From the cell containing the given text, extract its center point as (x, y) coordinate. 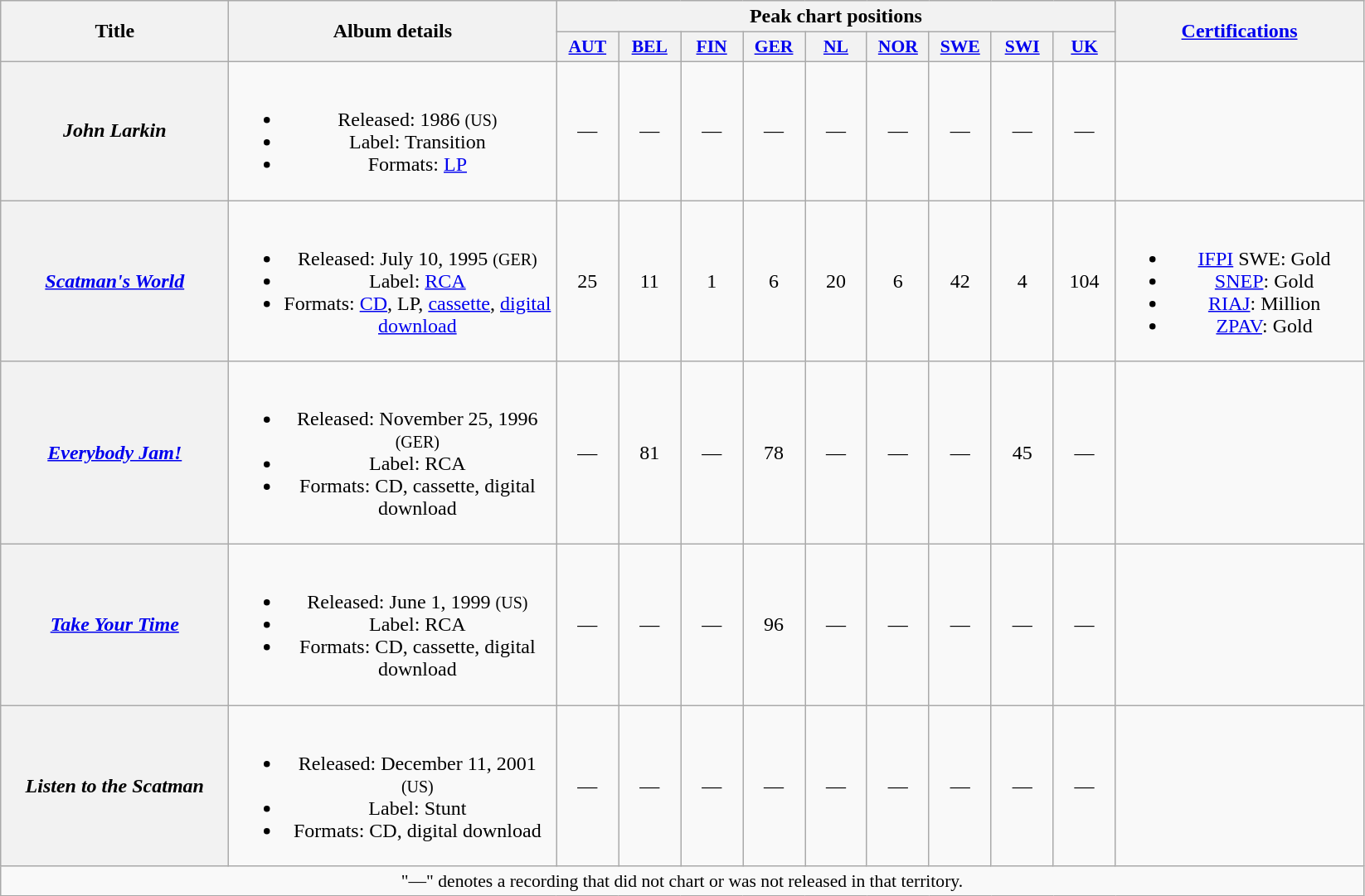
Released: November 25, 1996 (GER)Label: RCAFormats: CD, cassette, digital download (393, 453)
11 (650, 281)
"—" denotes a recording that did not chart or was not released in that territory. (682, 881)
104 (1085, 281)
NOR (897, 47)
SWE (960, 47)
NL (836, 47)
Everybody Jam! (114, 453)
20 (836, 281)
1 (712, 281)
FIN (712, 47)
Released: 1986 (US)Label: TransitionFormats: LP (393, 131)
25 (587, 281)
SWI (1022, 47)
81 (650, 453)
4 (1022, 281)
Listen to the Scatman (114, 786)
GER (775, 47)
John Larkin (114, 131)
Released: July 10, 1995 (GER)Label: RCAFormats: CD, LP, cassette, digital download (393, 281)
Released: June 1, 1999 (US)Label: RCAFormats: CD, cassette, digital download (393, 625)
Take Your Time (114, 625)
AUT (587, 47)
78 (775, 453)
IFPI SWE: GoldSNEP: GoldRIAJ: MillionZPAV: Gold (1239, 281)
Certifications (1239, 31)
BEL (650, 47)
Title (114, 31)
Peak chart positions (836, 17)
42 (960, 281)
Released: December 11, 2001 (US)Label: StuntFormats: CD, digital download (393, 786)
Scatman's World (114, 281)
45 (1022, 453)
96 (775, 625)
UK (1085, 47)
Album details (393, 31)
